Output the [x, y] coordinate of the center of the cell containing the given text.  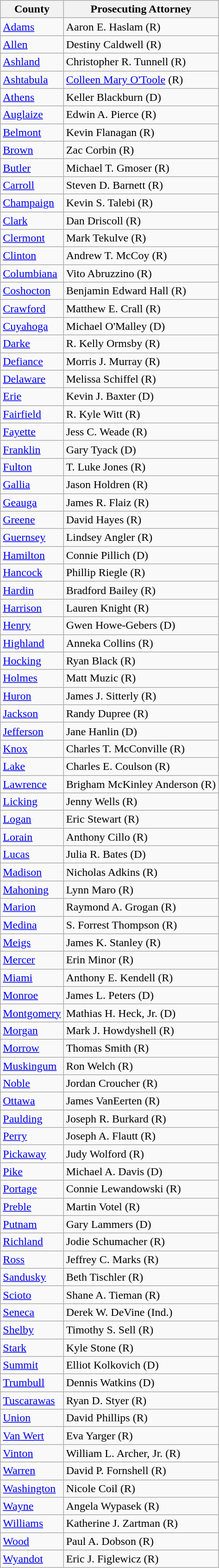
Michael A. Davis (D) [141, 1171]
Clark [32, 221]
Brown [32, 150]
Athens [32, 97]
Paulding [32, 1119]
Knox [32, 749]
Wyandot [32, 1559]
Trumbull [32, 1383]
Randy Dupree (R) [141, 713]
Jason Holdren (R) [141, 484]
Edwin A. Pierce (R) [141, 115]
Kevin S. Talebi (R) [141, 203]
David Hayes (R) [141, 520]
Auglaize [32, 115]
Scioto [32, 1295]
Gwen Howe-Gebers (D) [141, 626]
Delaware [32, 379]
Shane A. Tieman (R) [141, 1295]
Perry [32, 1136]
Williams [32, 1524]
Andrew T. McCoy (R) [141, 256]
Matt Muzic (R) [141, 678]
Benjamin Edward Hall (R) [141, 291]
Vito Abruzzino (R) [141, 273]
Wood [32, 1541]
Michael T. Gmoser (R) [141, 167]
Jeffrey C. Marks (R) [141, 1259]
Hocking [32, 661]
Tuscarawas [32, 1401]
Morrow [32, 1048]
Charles T. McConville (R) [141, 749]
Ryan D. Styer (R) [141, 1401]
Michael O'Malley (D) [141, 326]
Charles E. Coulson (R) [141, 766]
Preble [32, 1207]
Anthony E. Kendell (R) [141, 978]
Derek W. DeVine (Ind.) [141, 1312]
Lindsey Angler (R) [141, 538]
Paul A. Dobson (R) [141, 1541]
Mark J. Howdyshell (R) [141, 1030]
Noble [32, 1084]
David P. Fornshell (R) [141, 1471]
Warren [32, 1471]
Fairfield [32, 414]
Bradford Bailey (R) [141, 590]
Dan Driscoll (R) [141, 221]
Eric Stewart (R) [141, 819]
Portage [32, 1189]
Licking [32, 802]
Colleen Mary O'Toole (R) [141, 80]
Madison [32, 872]
Ron Welch (R) [141, 1066]
Medina [32, 925]
Hamilton [32, 555]
Muskingum [32, 1066]
Jefferson [32, 731]
Logan [32, 819]
Summit [32, 1365]
Dennis Watkins (D) [141, 1383]
Washington [32, 1488]
Jackson [32, 713]
Connie Lewandowski (R) [141, 1189]
Hancock [32, 573]
Darke [32, 344]
Phillip Riegle (R) [141, 573]
Guernsey [32, 538]
Steven D. Barnett (R) [141, 185]
Erin Minor (R) [141, 960]
Putnam [32, 1224]
Clinton [32, 256]
Ottawa [32, 1101]
Huron [32, 696]
Thomas Smith (R) [141, 1048]
Ryan Black (R) [141, 661]
Lake [32, 766]
Adams [32, 27]
Union [32, 1418]
Brigham McKinley Anderson (R) [141, 784]
Gallia [32, 484]
Coshocton [32, 291]
Cuyahoga [32, 326]
Eric J. Figlewicz (R) [141, 1559]
Gary Tyack (D) [141, 449]
Beth Tischler (R) [141, 1277]
Lauren Knight (R) [141, 608]
Angela Wypasek (R) [141, 1506]
Mahoning [32, 890]
Butler [32, 167]
Jane Hanlin (D) [141, 731]
Morris J. Murray (R) [141, 361]
Judy Wolford (R) [141, 1154]
Carroll [32, 185]
Ross [32, 1259]
Richland [32, 1242]
Lucas [32, 855]
Wayne [32, 1506]
Lorain [32, 837]
Matthew E. Crall (R) [141, 309]
Jenny Wells (R) [141, 802]
Clermont [32, 238]
Fayette [32, 432]
Ashtabula [32, 80]
Henry [32, 626]
James R. Flaiz (R) [141, 502]
Hardin [32, 590]
Marion [32, 907]
Elliot Kolkovich (D) [141, 1365]
Anthony Cillo (R) [141, 837]
Raymond A. Grogan (R) [141, 907]
Crawford [32, 309]
Greene [32, 520]
T. Luke Jones (R) [141, 467]
Anneka Collins (R) [141, 643]
Zac Corbin (R) [141, 150]
Timothy S. Sell (R) [141, 1330]
Shelby [32, 1330]
Gary Lammers (D) [141, 1224]
Jodie Schumacher (R) [141, 1242]
Julia R. Bates (D) [141, 855]
Columbiana [32, 273]
Nicholas Adkins (R) [141, 872]
Melissa Schiffel (R) [141, 379]
Nicole Coil (R) [141, 1488]
James K. Stanley (R) [141, 942]
Lynn Maro (R) [141, 890]
Connie Pillich (D) [141, 555]
R. Kelly Ormsby (R) [141, 344]
Prosecuting Attorney [141, 9]
Ashland [32, 62]
Allen [32, 44]
Jordan Croucher (R) [141, 1084]
Martin Votel (R) [141, 1207]
Stark [32, 1348]
Lawrence [32, 784]
Mathias H. Heck, Jr. (D) [141, 1013]
Eva Yarger (R) [141, 1436]
Keller Blackburn (D) [141, 97]
Kevin Flanagan (R) [141, 132]
Miami [32, 978]
Kyle Stone (R) [141, 1348]
Erie [32, 397]
County [32, 9]
Joseph R. Burkard (R) [141, 1119]
Pickaway [32, 1154]
Sandusky [32, 1277]
Harrison [32, 608]
Morgan [32, 1030]
Van Wert [32, 1436]
Mercer [32, 960]
James VanEerten (R) [141, 1101]
Meigs [32, 942]
S. Forrest Thompson (R) [141, 925]
Kevin J. Baxter (D) [141, 397]
Vinton [32, 1453]
James J. Sitterly (R) [141, 696]
Joseph A. Flautt (R) [141, 1136]
Seneca [32, 1312]
Defiance [32, 361]
Highland [32, 643]
Holmes [32, 678]
Christopher R. Tunnell (R) [141, 62]
Mark Tekulve (R) [141, 238]
Franklin [32, 449]
Destiny Caldwell (R) [141, 44]
James L. Peters (D) [141, 995]
Belmont [32, 132]
Champaign [32, 203]
William L. Archer, Jr. (R) [141, 1453]
Montgomery [32, 1013]
Geauga [32, 502]
Pike [32, 1171]
David Phillips (R) [141, 1418]
Fulton [32, 467]
Jess C. Weade (R) [141, 432]
R. Kyle Witt (R) [141, 414]
Monroe [32, 995]
Katherine J. Zartman (R) [141, 1524]
Aaron E. Haslam (R) [141, 27]
